Return the (X, Y) coordinate for the center point of the cell that contains the specified text.  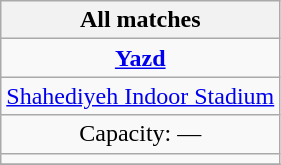
All matches (140, 20)
Capacity: — (140, 134)
Shahediyeh Indoor Stadium (140, 96)
Yazd (140, 58)
